Output the [X, Y] coordinate of the center of the cell containing the given text.  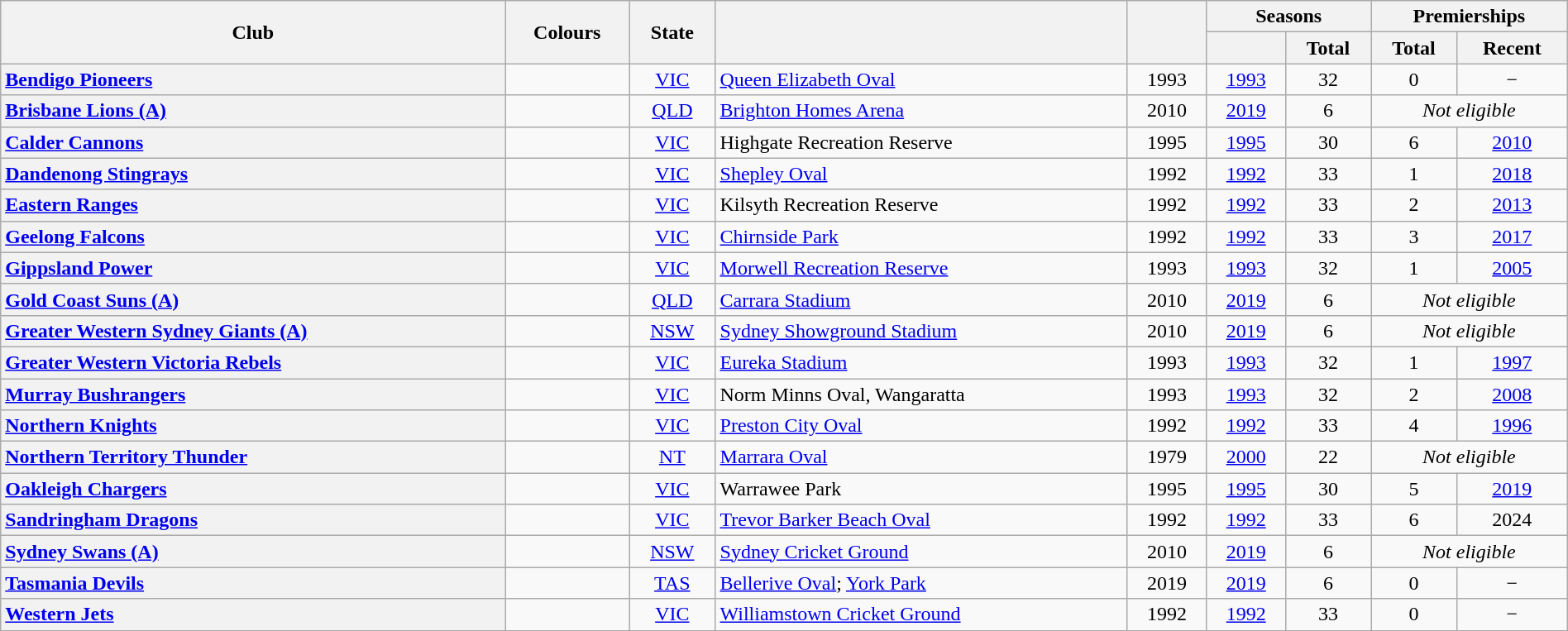
4 [1414, 426]
3 [1414, 237]
Colours [567, 32]
NT [672, 457]
2008 [1512, 394]
2024 [1512, 520]
1979 [1167, 457]
Chirnside Park [921, 237]
Geelong Falcons [253, 237]
Club [253, 32]
Greater Western Sydney Giants (A) [253, 331]
Murray Bushrangers [253, 394]
Greater Western Victoria Rebels [253, 362]
Sydney Swans (A) [253, 552]
Recent [1512, 48]
Eureka Stadium [921, 362]
State [672, 32]
Trevor Barker Beach Oval [921, 520]
Sandringham Dragons [253, 520]
Brisbane Lions (A) [253, 111]
Kilsyth Recreation Reserve [921, 205]
Gold Coast Suns (A) [253, 299]
Calder Cannons [253, 142]
5 [1414, 489]
Eastern Ranges [253, 205]
Williamstown Cricket Ground [921, 614]
Highgate Recreation Reserve [921, 142]
Bellerive Oval; York Park [921, 583]
Marrara Oval [921, 457]
Northern Territory Thunder [253, 457]
Bendigo Pioneers [253, 79]
1997 [1512, 362]
2000 [1246, 457]
Sydney Cricket Ground [921, 552]
1996 [1512, 426]
Morwell Recreation Reserve [921, 268]
Dandenong Stingrays [253, 174]
TAS [672, 583]
Preston City Oval [921, 426]
2018 [1512, 174]
Northern Knights [253, 426]
Gippsland Power [253, 268]
Tasmania Devils [253, 583]
Shepley Oval [921, 174]
Western Jets [253, 614]
Sydney Showground Stadium [921, 331]
Queen Elizabeth Oval [921, 79]
Oakleigh Chargers [253, 489]
2017 [1512, 237]
Warrawee Park [921, 489]
Premierships [1470, 17]
Brighton Homes Arena [921, 111]
Seasons [1288, 17]
2005 [1512, 268]
Carrara Stadium [921, 299]
22 [1328, 457]
Norm Minns Oval, Wangaratta [921, 394]
2013 [1512, 205]
